Identify which cell holds the provided text, then report its [X, Y] central coordinate. 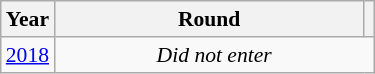
Did not enter [214, 55]
Round [209, 19]
2018 [28, 55]
Year [28, 19]
